Determine the [X, Y] coordinate at the center of the cell enclosing the given text.  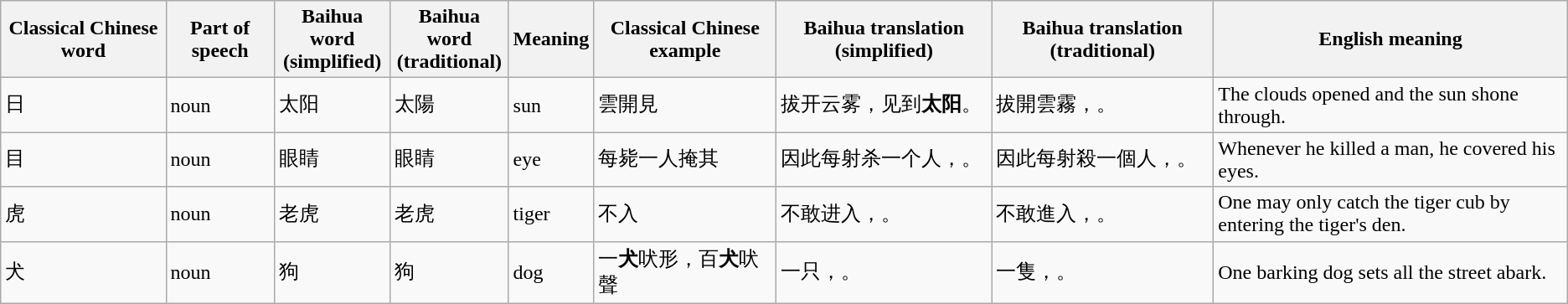
每毙一人掩其 [685, 159]
虎 [84, 214]
因此每射殺一個人，。 [1102, 159]
太陽 [449, 106]
Baihua translation (traditional) [1102, 39]
Classical Chinese word [84, 39]
拔开云雾，见到太阳。 [885, 106]
不敢進入，。 [1102, 214]
tiger [551, 214]
sun [551, 106]
English meaning [1390, 39]
Meaning [551, 39]
不敢进入，。 [885, 214]
因此每射杀一个人，。 [885, 159]
拔開雲霧，。 [1102, 106]
Whenever he killed a man, he covered his eyes. [1390, 159]
One may only catch the tiger cub by entering the tiger's den. [1390, 214]
One barking dog sets all the street abark. [1390, 272]
一隻，。 [1102, 272]
Part of speech [219, 39]
eye [551, 159]
一只，。 [885, 272]
雲開見 [685, 106]
Baihua word(simplified) [332, 39]
dog [551, 272]
日 [84, 106]
Baihua word(traditional) [449, 39]
犬 [84, 272]
一犬吠形，百犬吠聲 [685, 272]
太阳 [332, 106]
The clouds opened and the sun shone through. [1390, 106]
目 [84, 159]
Baihua translation (simplified) [885, 39]
不入 [685, 214]
Classical Chinese example [685, 39]
